Identify which cell holds the provided text, then report its (X, Y) central coordinate. 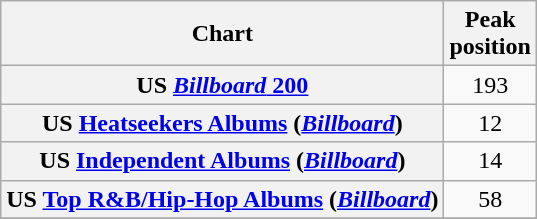
Peakposition (490, 34)
US Top R&B/Hip-Hop Albums (Billboard) (222, 199)
US Independent Albums (Billboard) (222, 161)
14 (490, 161)
US Billboard 200 (222, 85)
193 (490, 85)
Chart (222, 34)
US Heatseekers Albums (Billboard) (222, 123)
58 (490, 199)
12 (490, 123)
